Output the (x, y) coordinate of the center of the cell containing the given text.  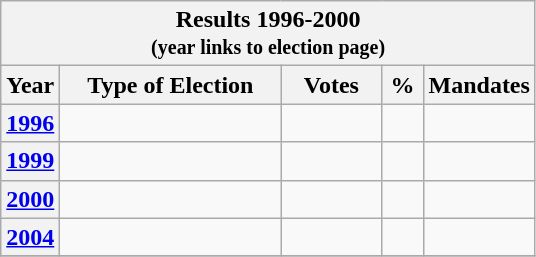
% (402, 85)
Type of Election (170, 85)
Votes (332, 85)
2000 (30, 199)
1996 (30, 123)
Year (30, 85)
1999 (30, 161)
Mandates (479, 85)
2004 (30, 237)
Results 1996-2000(year links to election page) (268, 34)
